Find where the given text appears and provide that cell's center as (X, Y) coordinate. 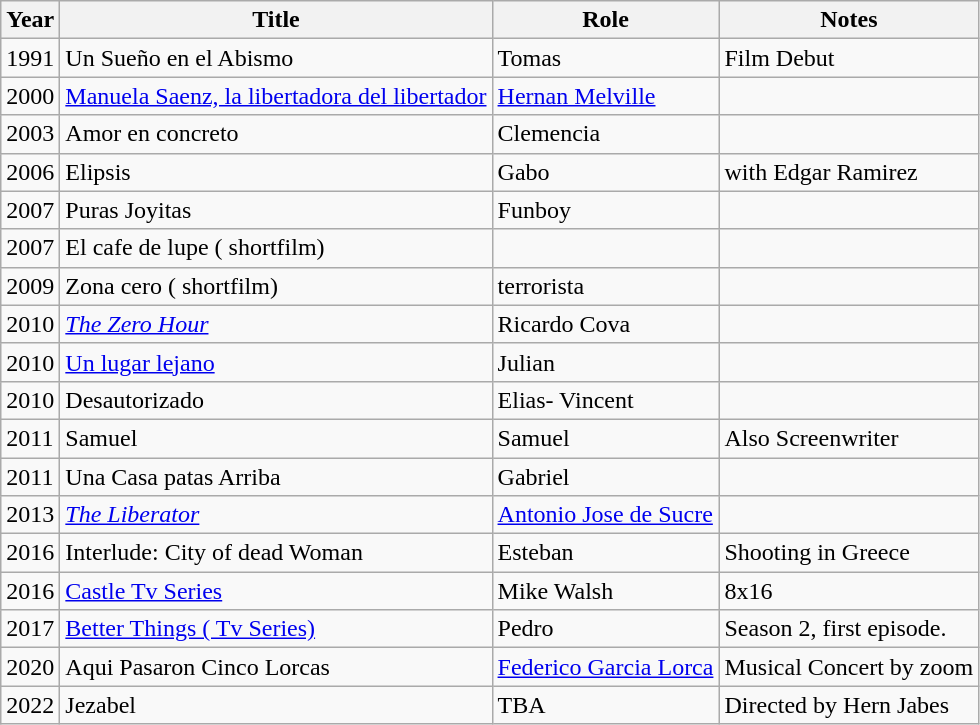
Castle Tv Series (276, 591)
Also Screenwriter (849, 438)
Hernan Melville (606, 96)
Film Debut (849, 58)
Antonio Jose de Sucre (606, 515)
Zona cero ( shortfilm) (276, 286)
Directed by Hern Jabes (849, 705)
The Liberator (276, 515)
1991 (30, 58)
Aqui Pasaron Cinco Lorcas (276, 667)
with Edgar Ramirez (849, 172)
Clemencia (606, 134)
Un lugar lejano (276, 362)
Elias- Vincent (606, 400)
Better Things ( Tv Series) (276, 629)
Julian (606, 362)
Manuela Saenz, la libertadora del libertador (276, 96)
Una Casa patas Arriba (276, 477)
Season 2, first episode. (849, 629)
Funboy (606, 210)
2022 (30, 705)
Shooting in Greece (849, 553)
Jezabel (276, 705)
2009 (30, 286)
Un Sueño en el Abismo (276, 58)
Federico Garcia Lorca (606, 667)
Gabo (606, 172)
Pedro (606, 629)
2013 (30, 515)
Desautorizado (276, 400)
2020 (30, 667)
Mike Walsh (606, 591)
2017 (30, 629)
El cafe de lupe ( shortfilm) (276, 248)
The Zero Hour (276, 324)
Amor en concreto (276, 134)
Ricardo Cova (606, 324)
Esteban (606, 553)
Role (606, 20)
Year (30, 20)
Elipsis (276, 172)
Title (276, 20)
Puras Joyitas (276, 210)
TBA (606, 705)
Musical Concert by zoom (849, 667)
Interlude: City of dead Woman (276, 553)
terrorista (606, 286)
2000 (30, 96)
2003 (30, 134)
Tomas (606, 58)
Gabriel (606, 477)
2006 (30, 172)
Notes (849, 20)
8x16 (849, 591)
